Determine the [x, y] coordinate at the center of the cell enclosing the given text.  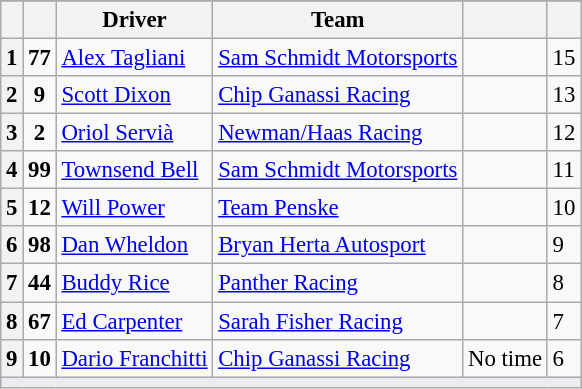
5 [12, 208]
Oriol Servià [134, 133]
77 [40, 58]
44 [40, 283]
Newman/Haas Racing [338, 133]
Alex Tagliani [134, 58]
13 [564, 95]
Team Penske [338, 208]
Dan Wheldon [134, 245]
4 [12, 170]
11 [564, 170]
Townsend Bell [134, 170]
3 [12, 133]
Will Power [134, 208]
No time [506, 358]
Scott Dixon [134, 95]
99 [40, 170]
Dario Franchitti [134, 358]
Buddy Rice [134, 283]
Panther Racing [338, 283]
98 [40, 245]
1 [12, 58]
Bryan Herta Autosport [338, 245]
15 [564, 58]
67 [40, 321]
Team [338, 20]
Ed Carpenter [134, 321]
Sarah Fisher Racing [338, 321]
Driver [134, 20]
